Identify which cell holds the provided text, then report its [x, y] central coordinate. 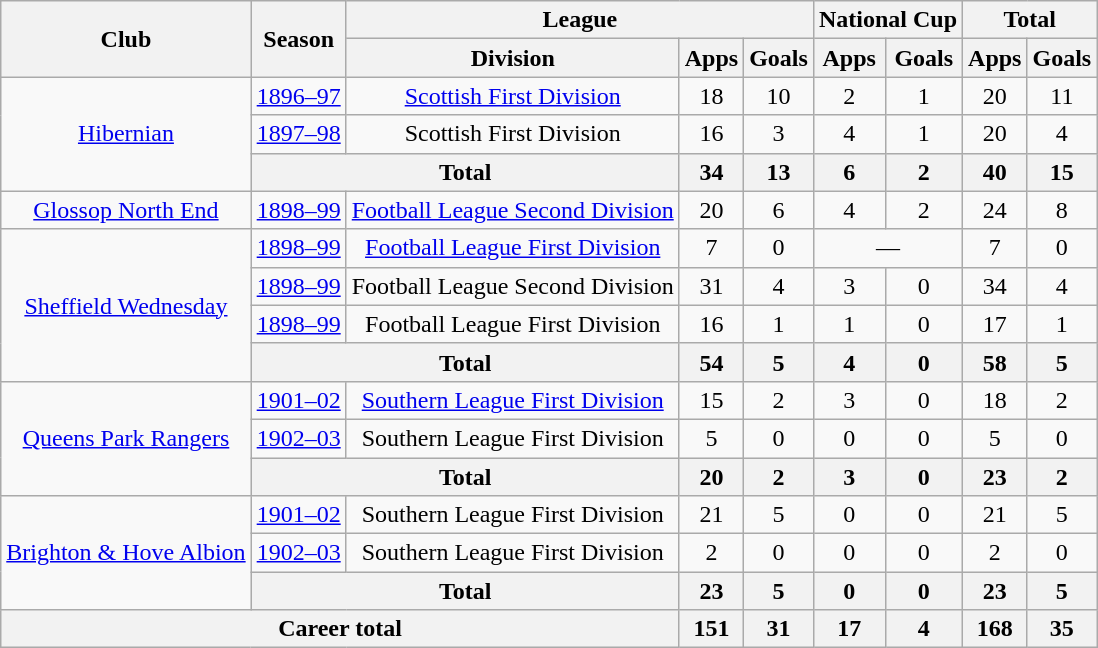
1896–97 [298, 96]
58 [995, 362]
League [580, 20]
10 [779, 96]
1897–98 [298, 134]
151 [711, 629]
Queens Park Rangers [126, 438]
Division [512, 58]
54 [711, 362]
168 [995, 629]
— [888, 248]
40 [995, 172]
Glossop North End [126, 210]
Hibernian [126, 134]
Sheffield Wednesday [126, 305]
Season [298, 39]
11 [1062, 96]
National Cup [888, 20]
Brighton & Hove Albion [126, 553]
35 [1062, 629]
Career total [340, 629]
24 [995, 210]
8 [1062, 210]
Club [126, 39]
13 [779, 172]
